Provide the [x, y] coordinate of the cell's center where the given text is located.  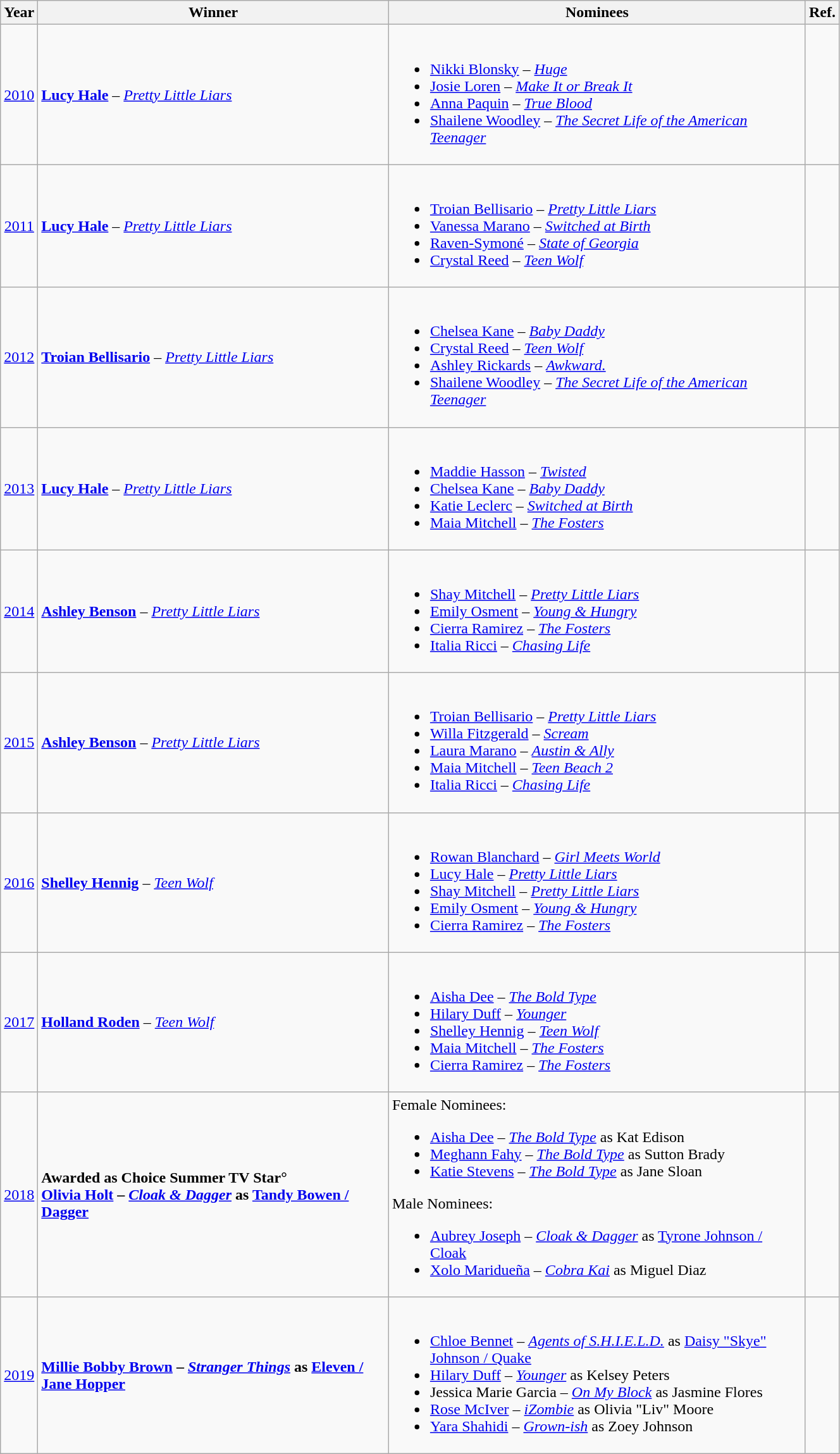
2019 [19, 1375]
Ref. [822, 13]
Aisha Dee – The Bold TypeHilary Duff – YoungerShelley Hennig – Teen WolfMaia Mitchell – The FostersCierra Ramirez – The Fosters [597, 1022]
2010 [19, 95]
Maddie Hasson – TwistedChelsea Kane – Baby DaddyKatie Leclerc – Switched at BirthMaia Mitchell – The Fosters [597, 488]
Nikki Blonsky – HugeJosie Loren – Make It or Break ItAnna Paquin – True BloodShailene Woodley – The Secret Life of the American Teenager [597, 95]
2011 [19, 226]
2012 [19, 357]
Chelsea Kane – Baby DaddyCrystal Reed – Teen WolfAshley Rickards – Awkward.Shailene Woodley – The Secret Life of the American Teenager [597, 357]
Year [19, 13]
2017 [19, 1022]
Holland Roden – Teen Wolf [214, 1022]
Troian Bellisario – Pretty Little LiarsVanessa Marano – Switched at BirthRaven-Symoné – State of GeorgiaCrystal Reed – Teen Wolf [597, 226]
2015 [19, 743]
2018 [19, 1195]
2014 [19, 611]
Millie Bobby Brown – Stranger Things as Eleven / Jane Hopper [214, 1375]
Troian Bellisario – Pretty Little LiarsWilla Fitzgerald – ScreamLaura Marano – Austin & AllyMaia Mitchell – Teen Beach 2Italia Ricci – Chasing Life [597, 743]
2016 [19, 882]
Shay Mitchell – Pretty Little LiarsEmily Osment – Young & HungryCierra Ramirez – The FostersItalia Ricci – Chasing Life [597, 611]
2013 [19, 488]
Nominees [597, 13]
Winner [214, 13]
Shelley Hennig – Teen Wolf [214, 882]
Troian Bellisario – Pretty Little Liars [214, 357]
Awarded as Choice Summer TV Star°Olivia Holt – Cloak & Dagger as Tandy Bowen / Dagger [214, 1195]
